Extract the [x, y] coordinate from the center of the cell holding the provided text.  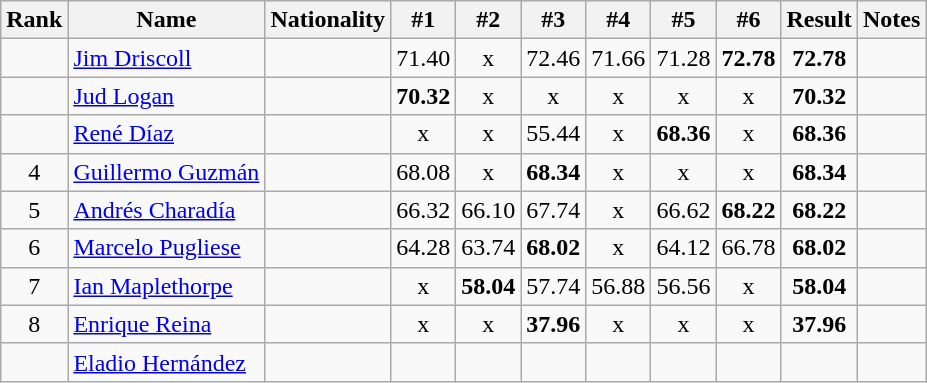
#4 [618, 20]
#1 [424, 20]
#5 [684, 20]
6 [34, 248]
Jim Driscoll [166, 58]
56.56 [684, 286]
68.08 [424, 172]
64.28 [424, 248]
66.78 [748, 248]
René Díaz [166, 134]
Jud Logan [166, 96]
#6 [748, 20]
Ian Maplethorpe [166, 286]
66.32 [424, 210]
#2 [488, 20]
Enrique Reina [166, 324]
66.62 [684, 210]
Guillermo Guzmán [166, 172]
64.12 [684, 248]
Name [166, 20]
72.46 [554, 58]
7 [34, 286]
71.40 [424, 58]
8 [34, 324]
4 [34, 172]
#3 [554, 20]
Nationality [328, 20]
71.28 [684, 58]
71.66 [618, 58]
67.74 [554, 210]
63.74 [488, 248]
57.74 [554, 286]
Result [819, 20]
5 [34, 210]
Rank [34, 20]
66.10 [488, 210]
55.44 [554, 134]
Notes [891, 20]
Eladio Hernández [166, 362]
Andrés Charadía [166, 210]
Marcelo Pugliese [166, 248]
56.88 [618, 286]
